Scan for the cell matching the given text and deliver its (X, Y) coordinate at center. 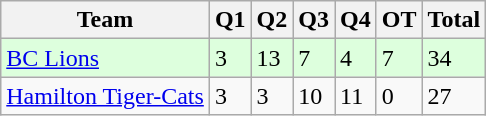
Total (454, 20)
BC Lions (106, 58)
Team (106, 20)
OT (399, 20)
Q3 (314, 20)
27 (454, 96)
0 (399, 96)
Hamilton Tiger-Cats (106, 96)
11 (356, 96)
13 (272, 58)
34 (454, 58)
4 (356, 58)
Q1 (230, 20)
Q2 (272, 20)
10 (314, 96)
Q4 (356, 20)
